Scan for the cell matching the given text and deliver its (X, Y) coordinate at center. 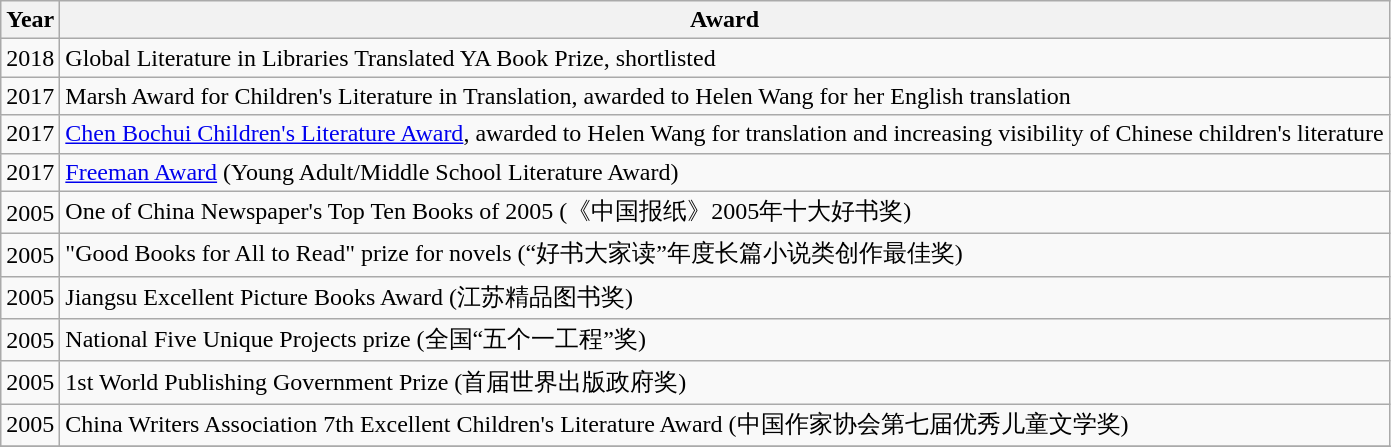
China Writers Association 7th Excellent Children's Literature Award (中国作家协会第七届优秀儿童文学奖) (724, 426)
Freeman Award (Young Adult/Middle School Literature Award) (724, 172)
Chen Bochui Children's Literature Award, awarded to Helen Wang for translation and increasing visibility of Chinese children's literature (724, 134)
2018 (30, 58)
Year (30, 20)
1st World Publishing Government Prize (首届世界出版政府奖) (724, 382)
Jiangsu Excellent Picture Books Award (江苏精品图书奖) (724, 298)
Award (724, 20)
One of China Newspaper's Top Ten Books of 2005 (《中国报纸》2005年十大好书奖) (724, 212)
"Good Books for All to Read" prize for novels (“好书大家读”年度长篇小说类创作最佳奖) (724, 256)
Global Literature in Libraries Translated YA Book Prize, shortlisted (724, 58)
Marsh Award for Children's Literature in Translation, awarded to Helen Wang for her English translation (724, 96)
National Five Unique Projects prize (全国“五个一工程”奖) (724, 340)
